Determine the [x, y] coordinate at the center of the cell enclosing the given text.  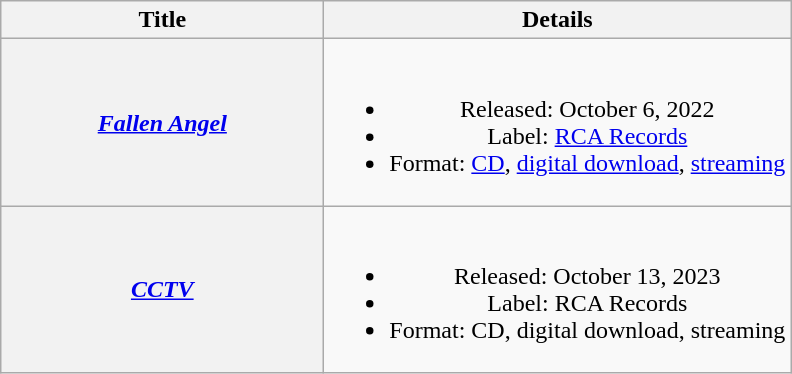
Released: October 6, 2022Label: RCA RecordsFormat: CD, digital download, streaming [558, 122]
Fallen Angel [162, 122]
Released: October 13, 2023Label: RCA RecordsFormat: CD, digital download, streaming [558, 290]
Details [558, 20]
Title [162, 20]
CCTV [162, 290]
